Determine the (X, Y) coordinate at the center of the cell enclosing the given text.  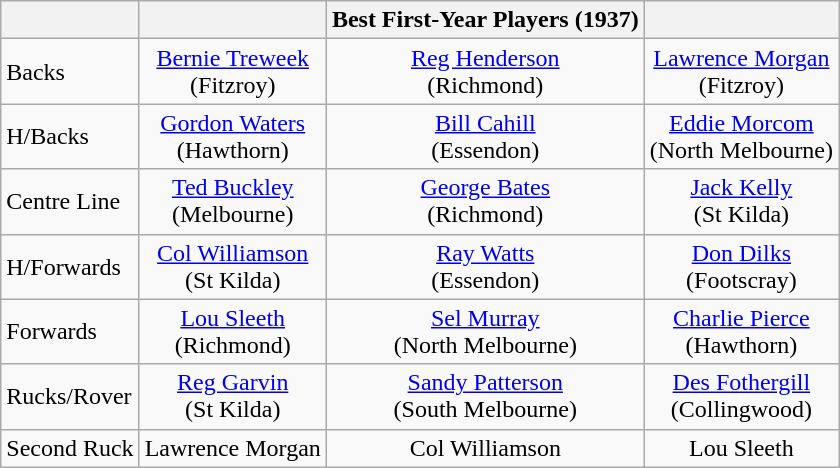
Col Williamson (485, 448)
Best First-Year Players (1937) (485, 20)
Ted Buckley(Melbourne) (232, 202)
Bill Cahill(Essendon) (485, 136)
H/Forwards (70, 266)
Backs (70, 72)
Centre Line (70, 202)
Sel Murray(North Melbourne) (485, 332)
Gordon Waters(Hawthorn) (232, 136)
Jack Kelly(St Kilda) (741, 202)
Lou Sleeth(Richmond) (232, 332)
Lawrence Morgan(Fitzroy) (741, 72)
Reg Garvin(St Kilda) (232, 396)
Don Dilks(Footscray) (741, 266)
Forwards (70, 332)
Des Fothergill(Collingwood) (741, 396)
George Bates(Richmond) (485, 202)
Lawrence Morgan (232, 448)
Lou Sleeth (741, 448)
Col Williamson(St Kilda) (232, 266)
Ray Watts(Essendon) (485, 266)
Bernie Treweek(Fitzroy) (232, 72)
Charlie Pierce(Hawthorn) (741, 332)
H/Backs (70, 136)
Rucks/Rover (70, 396)
Sandy Patterson(South Melbourne) (485, 396)
Reg Henderson(Richmond) (485, 72)
Second Ruck (70, 448)
Eddie Morcom(North Melbourne) (741, 136)
